Find where the given text appears and provide that cell's center as (x, y) coordinate. 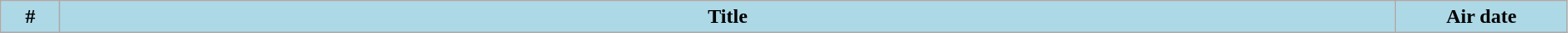
# (30, 17)
Title (728, 17)
Air date (1481, 17)
